Provide the [X, Y] coordinate of the cell's center where the given text is located.  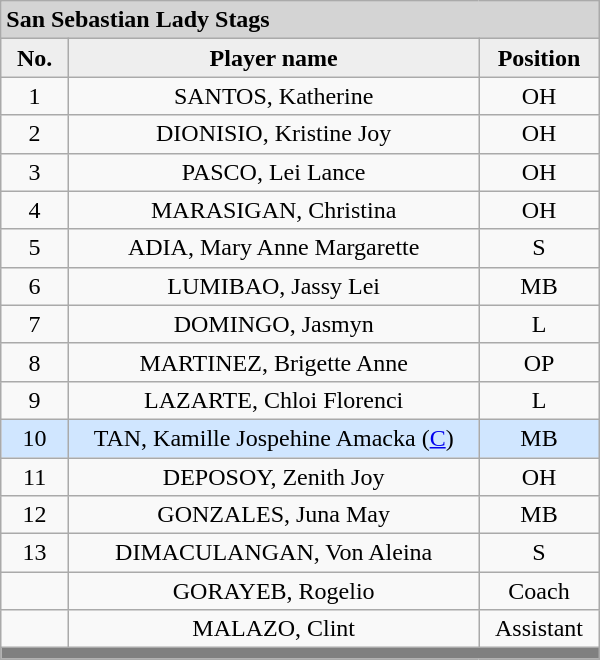
13 [35, 553]
10 [35, 438]
LUMIBAO, Jassy Lei [274, 286]
ADIA, Mary Anne Margarette [274, 248]
12 [35, 515]
11 [35, 477]
MARASIGAN, Christina [274, 210]
DIONISIO, Kristine Joy [274, 134]
MARTINEZ, Brigette Anne [274, 362]
3 [35, 172]
9 [35, 400]
Position [539, 58]
LAZARTE, Chloi Florenci [274, 400]
DIMACULANGAN, Von Aleina [274, 553]
4 [35, 210]
PASCO, Lei Lance [274, 172]
Player name [274, 58]
6 [35, 286]
Assistant [539, 629]
No. [35, 58]
7 [35, 324]
1 [35, 96]
TAN, Kamille Jospehine Amacka (C) [274, 438]
MALAZO, Clint [274, 629]
DEPOSOY, Zenith Joy [274, 477]
GORAYEB, Rogelio [274, 591]
OP [539, 362]
DOMINGO, Jasmyn [274, 324]
Coach [539, 591]
5 [35, 248]
SANTOS, Katherine [274, 96]
GONZALES, Juna May [274, 515]
2 [35, 134]
8 [35, 362]
San Sebastian Lady Stags [300, 20]
